Determine the (x, y) coordinate at the center of the cell enclosing the given text.  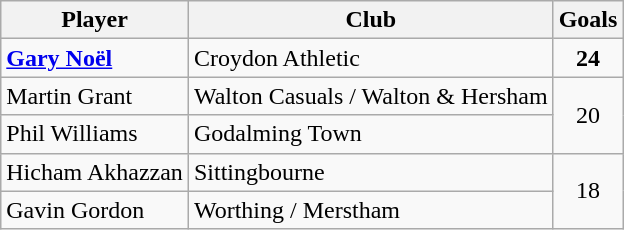
Club (370, 20)
Gary Noël (95, 58)
Worthing / Merstham (370, 210)
Croydon Athletic (370, 58)
Martin Grant (95, 96)
18 (588, 191)
Hicham Akhazzan (95, 172)
Sittingbourne (370, 172)
Phil Williams (95, 134)
24 (588, 58)
Godalming Town (370, 134)
Goals (588, 20)
Gavin Gordon (95, 210)
Player (95, 20)
Walton Casuals / Walton & Hersham (370, 96)
20 (588, 115)
